Scan for the cell matching the given text and deliver its [x, y] coordinate at center. 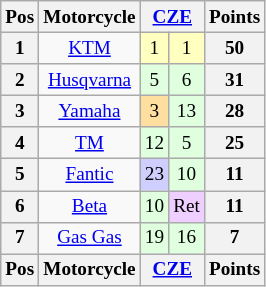
23 [154, 175]
Gas Gas [90, 238]
4 [20, 143]
Beta [90, 206]
16 [187, 238]
Fantic [90, 175]
Yamaha [90, 111]
TM [90, 143]
28 [234, 111]
50 [234, 48]
25 [234, 143]
19 [154, 238]
Husqvarna [90, 80]
12 [154, 143]
Ret [187, 206]
13 [187, 111]
2 [20, 80]
31 [234, 80]
KTM [90, 48]
